Scan for the cell matching the given text and deliver its [x, y] coordinate at center. 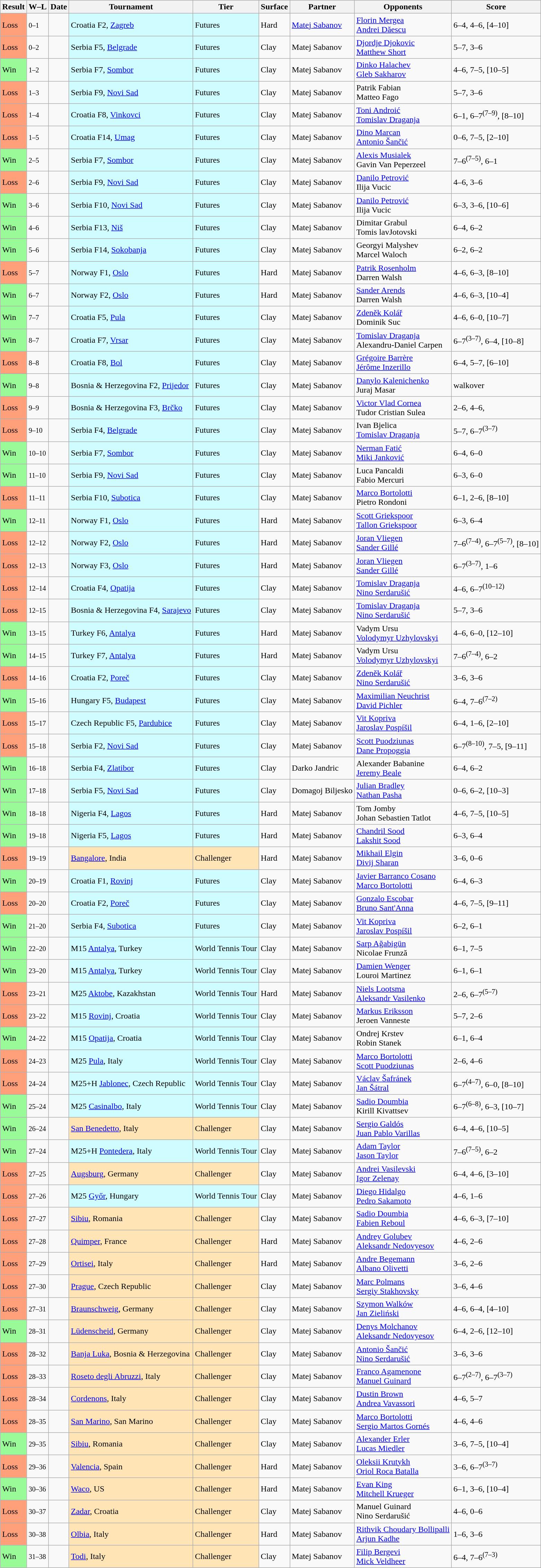
15–17 [37, 723]
1–4 [37, 115]
4–6, 6–0, [10–7] [496, 318]
6–4, 4–6, [3–10] [496, 1174]
13–15 [37, 633]
3–6, 4–6 [496, 1286]
27–24 [37, 1151]
Alexander Babanine Jeremy Beale [403, 768]
27–25 [37, 1174]
Surface [274, 7]
Evan King Mitchell Krueger [403, 1489]
6–1, 6–7(7–9), [8–10] [496, 115]
Braunschweig, Germany [131, 1309]
Partner [322, 7]
3–6, 0–6 [496, 858]
7–6(7–5), 6–2 [496, 1151]
Ortisei, Italy [131, 1264]
Croatia F2, Zagreb [131, 25]
3–6, 2–6 [496, 1264]
Markus Eriksson Jeroen Vanneste [403, 1016]
Denys Molchanov Aleksandr Nedovyesov [403, 1331]
Croatia F4, Opatija [131, 588]
Norway F3, Oslo [131, 565]
6–4, 7–6(7–2) [496, 701]
5–6 [37, 250]
6–7(3–7), 1–6 [496, 565]
6–2, 6–1 [496, 926]
27–27 [37, 1219]
12–13 [37, 565]
Maximilian Neuchrist David Pichler [403, 701]
Patrik Rosenholm Darren Walsh [403, 272]
San Marino, San Marino [131, 1422]
6–4, 6–3 [496, 881]
3–6 [37, 205]
6–1, 7–5 [496, 948]
15–16 [37, 701]
Ondrej Krstev Robin Stanek [403, 1039]
22–20 [37, 948]
11–11 [37, 498]
Serbia F10, Subotica [131, 498]
M25 Győr, Hungary [131, 1196]
Scott Griekspoor Tallon Griekspoor [403, 520]
0–1 [37, 25]
12–14 [37, 588]
3–6, 7–5, [10–4] [496, 1444]
6–4, 6–0 [496, 453]
7–6(7–4), 6–7(5–7), [8–10] [496, 543]
M25 Pula, Italy [131, 1061]
Sergio Galdós Juan Pablo Varillas [403, 1129]
Mikhail Elgin Divij Sharan [403, 858]
Serbia F10, Novi Sad [131, 205]
5–7, 6–7(3–7) [496, 430]
Darko Jandric [322, 768]
M25+H Pontedera, Italy [131, 1151]
Lüdenscheid, Germany [131, 1331]
6–7(3–7), 6–4, [10–8] [496, 340]
Croatia F1, Rovinj [131, 881]
Olbia, Italy [131, 1534]
6–4, 1–6, [2–10] [496, 723]
Sarp Ağabigün Nicolae Frunză [403, 948]
6–4, 7–6(7–3) [496, 1557]
Prague, Czech Republic [131, 1286]
Croatia F5, Pula [131, 318]
Nigeria F4, Lagos [131, 813]
M25 Casinalbo, Italy [131, 1106]
2–6, 4–6, [496, 408]
Andre Begemann Albano Olivetti [403, 1264]
4–6, 1–6 [496, 1196]
Date [59, 7]
29–36 [37, 1467]
24–22 [37, 1039]
Scott Puodziunas Dane Propoggia [403, 746]
Croatia F8, Vinkovci [131, 115]
Djordje Djokovic Matthew Short [403, 47]
M15 Rovinj, Croatia [131, 1016]
4–6, 5–7 [496, 1399]
9–9 [37, 408]
6–7(2–7), 6–7(3–7) [496, 1377]
20–20 [37, 903]
27–30 [37, 1286]
Adam Taylor Jason Taylor [403, 1151]
27–31 [37, 1309]
Domagoj Biljesko [322, 791]
20–19 [37, 881]
Serbia F5, Belgrade [131, 47]
Waco, US [131, 1489]
6–7(8–10), 7–5, [9–11] [496, 746]
28–32 [37, 1354]
Serbia F4, Belgrade [131, 430]
Grégoire Barrère Jérôme Inzerillo [403, 363]
14–16 [37, 678]
Quimper, France [131, 1241]
28–31 [37, 1331]
2–6, 6–7(5–7) [496, 993]
Sadio Doumbia Fabien Reboul [403, 1219]
Marco Bortolotti Scott Puodziunas [403, 1061]
San Benedetto, Italy [131, 1129]
Luca Pancaldi Fabio Mercuri [403, 475]
Serbia F4, Subotica [131, 926]
4–6, 6–4, [4–10] [496, 1309]
16–18 [37, 768]
6–3, 6–0 [496, 475]
6–4, 4–6, [4–10] [496, 25]
Andrey Golubev Aleksandr Nedovyesov [403, 1241]
18–18 [37, 813]
30–38 [37, 1534]
27–29 [37, 1264]
Croatia F14, Umag [131, 137]
25–24 [37, 1106]
4–6, 4–6 [496, 1422]
7–6(7–4), 6–2 [496, 656]
23–22 [37, 1016]
4–6, 6–0, [12–10] [496, 633]
26–24 [37, 1129]
Marco Bortolotti Sergio Martos Gornés [403, 1422]
23–20 [37, 971]
23–21 [37, 993]
Patrik Fabian Matteo Fago [403, 92]
8–7 [37, 340]
Nigeria F5, Lagos [131, 836]
Alexander Erler Lucas Miedler [403, 1444]
4–6, 6–3, [10–4] [496, 295]
1–6, 3–6 [496, 1534]
31–38 [37, 1557]
5–7 [37, 272]
Czech Republic F5, Pardubice [131, 723]
0–2 [37, 47]
17–18 [37, 791]
6–4, 4–6, [10–5] [496, 1129]
6–7(4–7), 6–0, [8–10] [496, 1084]
14–15 [37, 656]
Zdeněk Kolář Nino Serdarušić [403, 678]
M25+H Jablonec, Czech Republic [131, 1084]
Franco Agamenone Manuel Guinard [403, 1377]
9–8 [37, 385]
0–6, 7–5, [2–10] [496, 137]
4–6, 7–5, [9–11] [496, 903]
Hungary F5, Budapest [131, 701]
Todi, Italy [131, 1557]
Score [496, 7]
24–24 [37, 1084]
Sander Arends Darren Walsh [403, 295]
Dimitar Grabul Tomis lavJotovski [403, 227]
10–10 [37, 453]
7–7 [37, 318]
Ivan Bjelica Tomislav Draganja [403, 430]
2–5 [37, 160]
Václav Šafránek Jan Šátral [403, 1084]
W–L [37, 7]
3–6, 6–7(3–7) [496, 1467]
Victor Vlad Cornea Tudor Cristian Sulea [403, 408]
Opponents [403, 7]
Marco Bortolotti Pietro Rondoni [403, 498]
Cordenons, Italy [131, 1399]
11–10 [37, 475]
4–6, 6–7(10–12) [496, 588]
Turkey F6, Antalya [131, 633]
Danylo Kalenichenko Juraj Masar [403, 385]
6–1, 2–6, [8–10] [496, 498]
Florin Mergea Andrei Dăescu [403, 25]
Gonzalo Escobar Bruno Sant'Anna [403, 903]
12–15 [37, 610]
29–35 [37, 1444]
Filip Bergevi Mick Veldheer [403, 1557]
Georgyi Malyshev Marcel Waloch [403, 250]
6–1, 3–6, [10–4] [496, 1489]
Tournament [131, 7]
28–34 [37, 1399]
Tomislav Draganja Alexandru-Daniel Carpen [403, 340]
Tier [226, 7]
2–6 [37, 182]
Augsburg, Germany [131, 1174]
27–28 [37, 1241]
6–1, 6–4 [496, 1039]
Tom Jomby Johan Sebastien Tatlot [403, 813]
6–7 [37, 295]
6–2, 6–2 [496, 250]
Banja Luka, Bosnia & Herzegovina [131, 1354]
12–11 [37, 520]
28–33 [37, 1377]
Zadar, Croatia [131, 1512]
Result [13, 7]
Marc Polmans Sergiy Stakhovsky [403, 1286]
Serbia F2, Novi Sad [131, 746]
7–6(7–5), 6–1 [496, 160]
walkover [496, 385]
Croatia F7, Vrsar [131, 340]
Bosnia & Herzegovina F4, Sarajevo [131, 610]
Dustin Brown Andrea Vavassori [403, 1399]
Dino Marcan Antonio Šančić [403, 137]
Niels Lootsma Aleksandr Vasilenko [403, 993]
Dinko Halachev Gleb Sakharov [403, 70]
28–35 [37, 1422]
Serbia F13, Niš [131, 227]
Valencia, Spain [131, 1467]
Damien Wenger Louroi Martinez [403, 971]
24–23 [37, 1061]
Javier Barranco Cosano Marco Bortolotti [403, 881]
2–6, 4–6 [496, 1061]
21–20 [37, 926]
Zdeněk Kolář Dominik Suc [403, 318]
1–5 [37, 137]
6–1, 6–1 [496, 971]
4–6, 0–6 [496, 1512]
1–2 [37, 70]
Julian Bradley Nathan Pasha [403, 791]
27–26 [37, 1196]
Antonio Šančić Nino Serdarušić [403, 1354]
Roseto degli Abruzzi, Italy [131, 1377]
8–8 [37, 363]
Croatia F8, Bol [131, 363]
1–3 [37, 92]
15–18 [37, 746]
30–37 [37, 1512]
Bosnia & Herzegovina F2, Prijedor [131, 385]
Andrei Vasilevski Igor Zelenay [403, 1174]
Chandril Sood Lakshit Sood [403, 836]
Diego Hidalgo Pedro Sakamoto [403, 1196]
Rithvik Choudary Bollipalli Arjun Kadhe [403, 1534]
Manuel Guinard Nino Serdarušić [403, 1512]
Oleksii Krutykh Oriol Roca Batalla [403, 1467]
4–6 [37, 227]
6–4, 2–6, [12–10] [496, 1331]
19–18 [37, 836]
5–7, 2–6 [496, 1016]
Bangalore, India [131, 858]
4–6, 3–6 [496, 182]
6–4, 5–7, [6–10] [496, 363]
6–3, 3–6, [10–6] [496, 205]
30–36 [37, 1489]
4–6, 6–3, [7–10] [496, 1219]
Toni Androić Tomislav Draganja [403, 115]
4–6, 2–6 [496, 1241]
Alexis Musialek Gavin Van Peperzeel [403, 160]
4–6, 6–3, [8–10] [496, 272]
Turkey F7, Antalya [131, 656]
Serbia F14, Sokobanja [131, 250]
0–6, 6–2, [10–3] [496, 791]
Szymon Walków Jan Zieliński [403, 1309]
12–12 [37, 543]
Sadio Doumbia Kirill Kivattsev [403, 1106]
6–7(6–8), 6–3, [10–7] [496, 1106]
Serbia F4, Zlatibor [131, 768]
Bosnia & Herzegovina F3, Brčko [131, 408]
Serbia F5, Novi Sad [131, 791]
9–10 [37, 430]
Nerman Fatić Miki Janković [403, 453]
19–19 [37, 858]
M25 Aktobe, Kazakhstan [131, 993]
M15 Opatija, Croatia [131, 1039]
